Extract the [x, y] coordinate from the center of the cell holding the provided text.  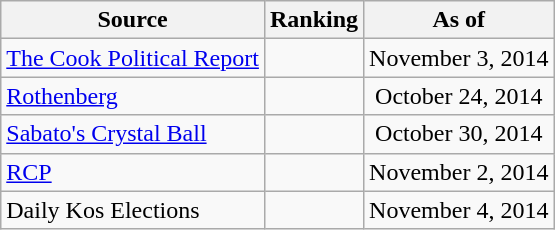
October 24, 2014 [459, 96]
November 2, 2014 [459, 172]
November 4, 2014 [459, 210]
Source [133, 20]
Rothenberg [133, 96]
Ranking [314, 20]
Daily Kos Elections [133, 210]
Sabato's Crystal Ball [133, 134]
RCP [133, 172]
The Cook Political Report [133, 58]
As of [459, 20]
October 30, 2014 [459, 134]
November 3, 2014 [459, 58]
